Determine the (X, Y) coordinate at the center of the cell enclosing the given text.  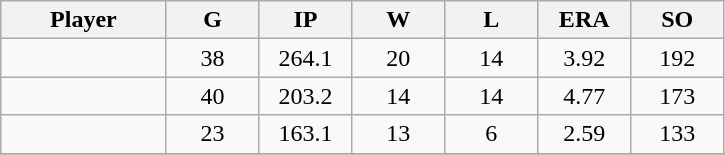
6 (492, 134)
38 (212, 58)
264.1 (306, 58)
13 (398, 134)
20 (398, 58)
40 (212, 96)
G (212, 20)
133 (678, 134)
ERA (584, 20)
203.2 (306, 96)
3.92 (584, 58)
Player (84, 20)
2.59 (584, 134)
163.1 (306, 134)
IP (306, 20)
23 (212, 134)
4.77 (584, 96)
W (398, 20)
L (492, 20)
SO (678, 20)
173 (678, 96)
192 (678, 58)
